Scan for the cell matching the given text and deliver its [x, y] coordinate at center. 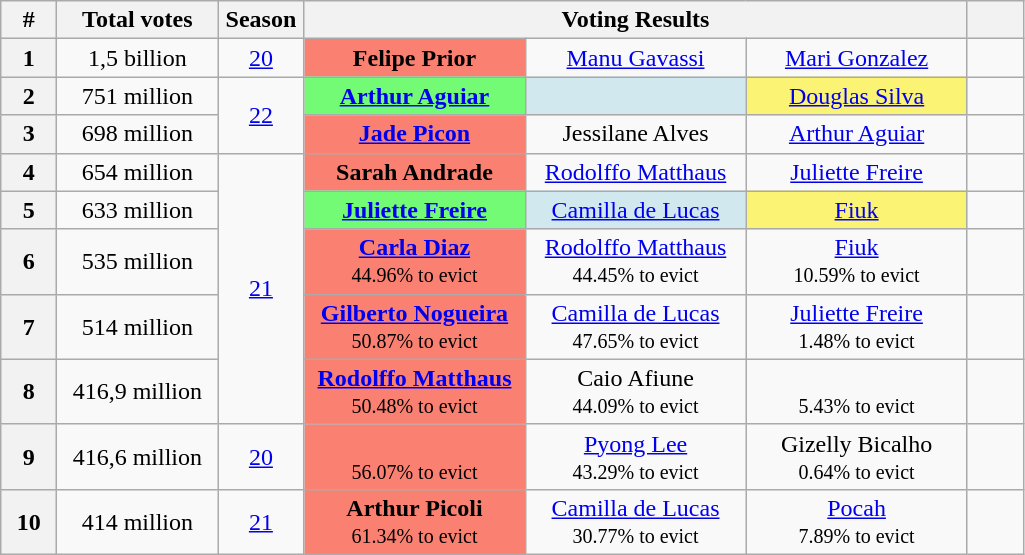
Juliette Freire1.48% to evict [856, 326]
7 [29, 326]
10 [29, 522]
535 million [138, 262]
Season [261, 20]
5 [29, 210]
Gizelly Bicalho0.64% to evict [856, 456]
633 million [138, 210]
9 [29, 456]
56.07% to evict [414, 456]
3 [29, 134]
Camilla de Lucas47.65% to evict [636, 326]
8 [29, 392]
514 million [138, 326]
Rodolffo Matthaus44.45% to evict [636, 262]
Arthur Picoli61.34% to evict [414, 522]
416,6 million [138, 456]
6 [29, 262]
1 [29, 58]
Sarah Andrade [414, 172]
Pyong Lee43.29% to evict [636, 456]
Pocah7.89% to evict [856, 522]
654 million [138, 172]
Rodolffo Matthaus50.48% to evict [414, 392]
Fiuk [856, 210]
Camilla de Lucas [636, 210]
# [29, 20]
Felipe Prior [414, 58]
Fiuk10.59% to evict [856, 262]
1,5 billion [138, 58]
Gilberto Nogueira50.87% to evict [414, 326]
Manu Gavassi [636, 58]
751 million [138, 96]
Voting Results [636, 20]
698 million [138, 134]
414 million [138, 522]
4 [29, 172]
2 [29, 96]
Jade Picon [414, 134]
Total votes [138, 20]
Rodolffo Matthaus [636, 172]
5.43% to evict [856, 392]
Douglas Silva [856, 96]
Mari Gonzalez [856, 58]
Caio Afiune44.09% to evict [636, 392]
Camilla de Lucas30.77% to evict [636, 522]
Carla Diaz44.96% to evict [414, 262]
Jessilane Alves [636, 134]
416,9 million [138, 392]
22 [261, 115]
